Detect which cell encompasses the target text, then output its [X, Y] center coordinate. 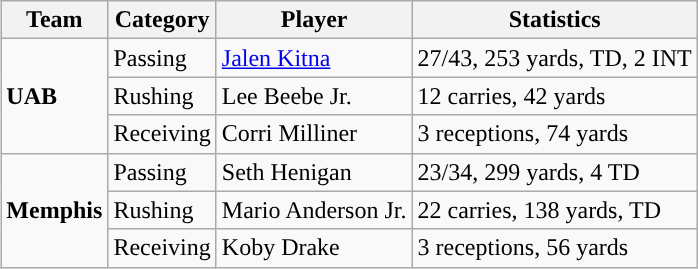
Koby Drake [314, 248]
22 carries, 138 yards, TD [554, 210]
Player [314, 20]
12 carries, 42 yards [554, 96]
Mario Anderson Jr. [314, 210]
Statistics [554, 20]
3 receptions, 74 yards [554, 134]
Category [162, 20]
3 receptions, 56 yards [554, 248]
Jalen Kitna [314, 58]
Corri Milliner [314, 134]
Seth Henigan [314, 172]
23/34, 299 yards, 4 TD [554, 172]
Memphis [54, 210]
UAB [54, 96]
Team [54, 20]
27/43, 253 yards, TD, 2 INT [554, 58]
Lee Beebe Jr. [314, 96]
